Detect which cell encompasses the target text, then output its [x, y] center coordinate. 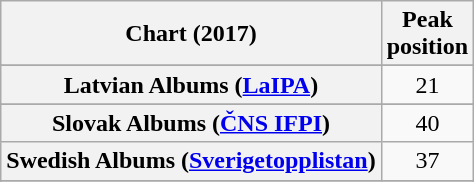
40 [427, 123]
Latvian Albums (LaIPA) [191, 85]
37 [427, 161]
Slovak Albums (ČNS IFPI) [191, 123]
Swedish Albums (Sverigetopplistan) [191, 161]
Chart (2017) [191, 34]
21 [427, 85]
Peak position [427, 34]
